Return (X, Y) of the center of cell containing provided text 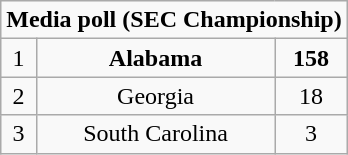
158 (311, 58)
18 (311, 96)
2 (18, 96)
Georgia (156, 96)
Alabama (156, 58)
1 (18, 58)
South Carolina (156, 134)
Media poll (SEC Championship) (174, 20)
